For the text-containing cell, return its midpoint in (x, y) coordinate format. 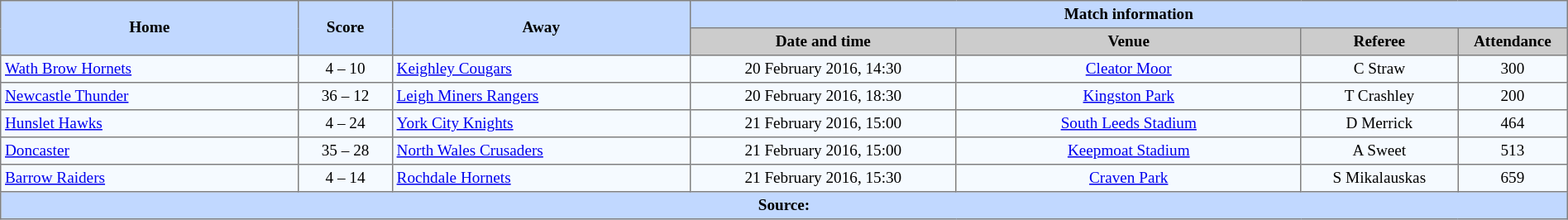
4 – 24 (346, 124)
T Crashley (1379, 96)
Keighley Cougars (541, 69)
Wath Brow Hornets (150, 69)
21 February 2016, 15:30 (823, 179)
Home (150, 28)
Hunslet Hawks (150, 124)
Source: (784, 205)
Venue (1128, 41)
300 (1513, 69)
35 – 28 (346, 151)
North Wales Crusaders (541, 151)
200 (1513, 96)
Rochdale Hornets (541, 179)
Score (346, 28)
C Straw (1379, 69)
659 (1513, 179)
Date and time (823, 41)
513 (1513, 151)
Doncaster (150, 151)
D Merrick (1379, 124)
Referee (1379, 41)
Match information (1128, 15)
4 – 14 (346, 179)
S Mikalauskas (1379, 179)
Kingston Park (1128, 96)
Leigh Miners Rangers (541, 96)
Cleator Moor (1128, 69)
A Sweet (1379, 151)
York City Knights (541, 124)
Newcastle Thunder (150, 96)
4 – 10 (346, 69)
20 February 2016, 18:30 (823, 96)
South Leeds Stadium (1128, 124)
Keepmoat Stadium (1128, 151)
36 – 12 (346, 96)
Attendance (1513, 41)
Away (541, 28)
20 February 2016, 14:30 (823, 69)
Barrow Raiders (150, 179)
464 (1513, 124)
Craven Park (1128, 179)
